Scan for the cell matching the given text and deliver its [x, y] coordinate at center. 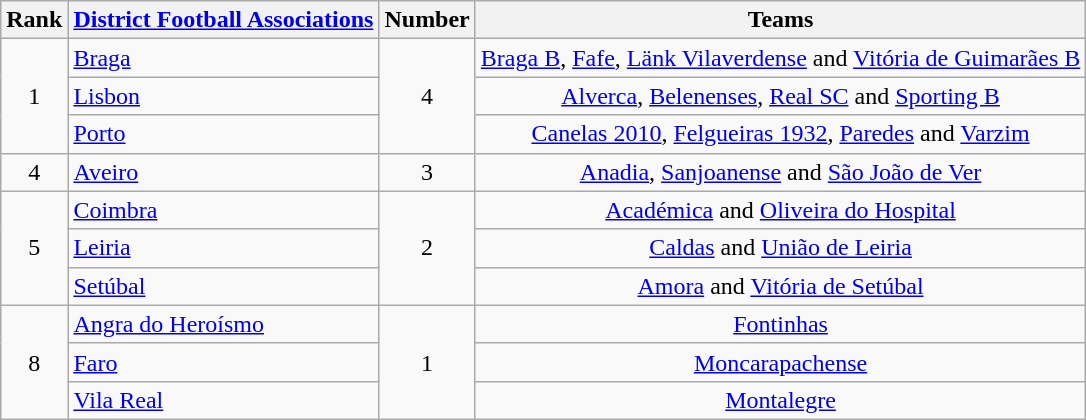
Académica and Oliveira do Hospital [780, 210]
Braga [224, 58]
2 [427, 248]
Canelas 2010, Felgueiras 1932, Paredes and Varzim [780, 134]
3 [427, 172]
District Football Associations [224, 20]
Montalegre [780, 400]
Caldas and União de Leiria [780, 248]
Amora and Vitória de Setúbal [780, 286]
Lisbon [224, 96]
Coimbra [224, 210]
Moncarapachense [780, 362]
5 [34, 248]
Anadia, Sanjoanense and São João de Ver [780, 172]
Rank [34, 20]
Alverca, Belenenses, Real SC and Sporting B [780, 96]
8 [34, 362]
Number [427, 20]
Leiria [224, 248]
Aveiro [224, 172]
Faro [224, 362]
Braga B, Fafe, Länk Vilaverdense and Vitória de Guimarães B [780, 58]
Angra do Heroísmo [224, 324]
Teams [780, 20]
Vila Real [224, 400]
Porto [224, 134]
Fontinhas [780, 324]
Setúbal [224, 286]
